Return the (X, Y) coordinate for the center point of the cell that contains the specified text.  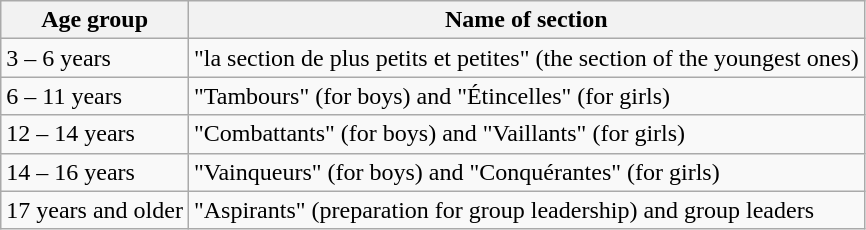
3 – 6 years (95, 58)
Age group (95, 20)
14 – 16 years (95, 172)
6 – 11 years (95, 96)
12 – 14 years (95, 134)
"la section de plus petits et petites" (the section of the youngest ones) (526, 58)
"Vainqueurs" (for boys) and "Conquérantes" (for girls) (526, 172)
"Aspirants" (preparation for group leadership) and group leaders (526, 210)
"Combattants" (for boys) and "Vaillants" (for girls) (526, 134)
17 years and older (95, 210)
"Tambours" (for boys) and "Étincelles" (for girls) (526, 96)
Name of section (526, 20)
